Return [x, y] of the center of cell containing provided text 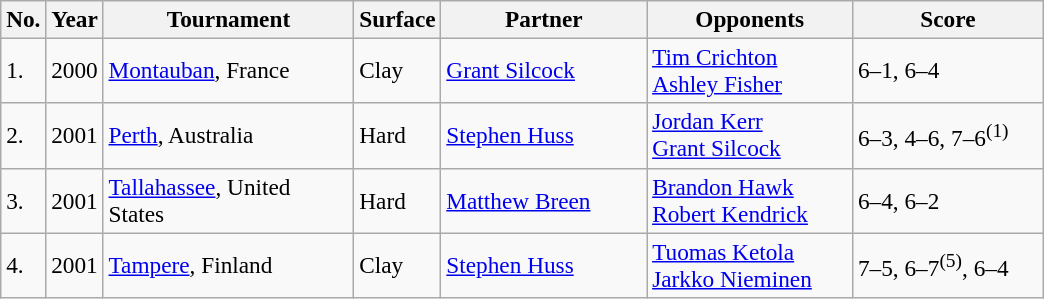
1. [24, 70]
6–3, 4–6, 7–6(1) [948, 136]
Jordan Kerr Grant Silcock [750, 136]
Tim Crichton Ashley Fisher [750, 70]
3. [24, 200]
Grant Silcock [544, 70]
Score [948, 19]
2. [24, 136]
Matthew Breen [544, 200]
Tallahassee, United States [228, 200]
Perth, Australia [228, 136]
6–1, 6–4 [948, 70]
Partner [544, 19]
Opponents [750, 19]
4. [24, 264]
7–5, 6–7(5), 6–4 [948, 264]
2000 [74, 70]
6–4, 6–2 [948, 200]
Year [74, 19]
Tournament [228, 19]
Surface [398, 19]
Montauban, France [228, 70]
Tuomas Ketola Jarkko Nieminen [750, 264]
Tampere, Finland [228, 264]
No. [24, 19]
Brandon Hawk Robert Kendrick [750, 200]
